Search for the cell housing the specified text and yield its (X, Y) center coordinate. 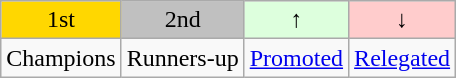
1st (61, 20)
Promoted (296, 58)
Champions (61, 58)
2nd (182, 20)
↓ (402, 20)
Runners-up (182, 58)
↑ (296, 20)
Relegated (402, 58)
